Pinpoint the cell where the given text exists, returning its [X, Y] midpoint coordinate. 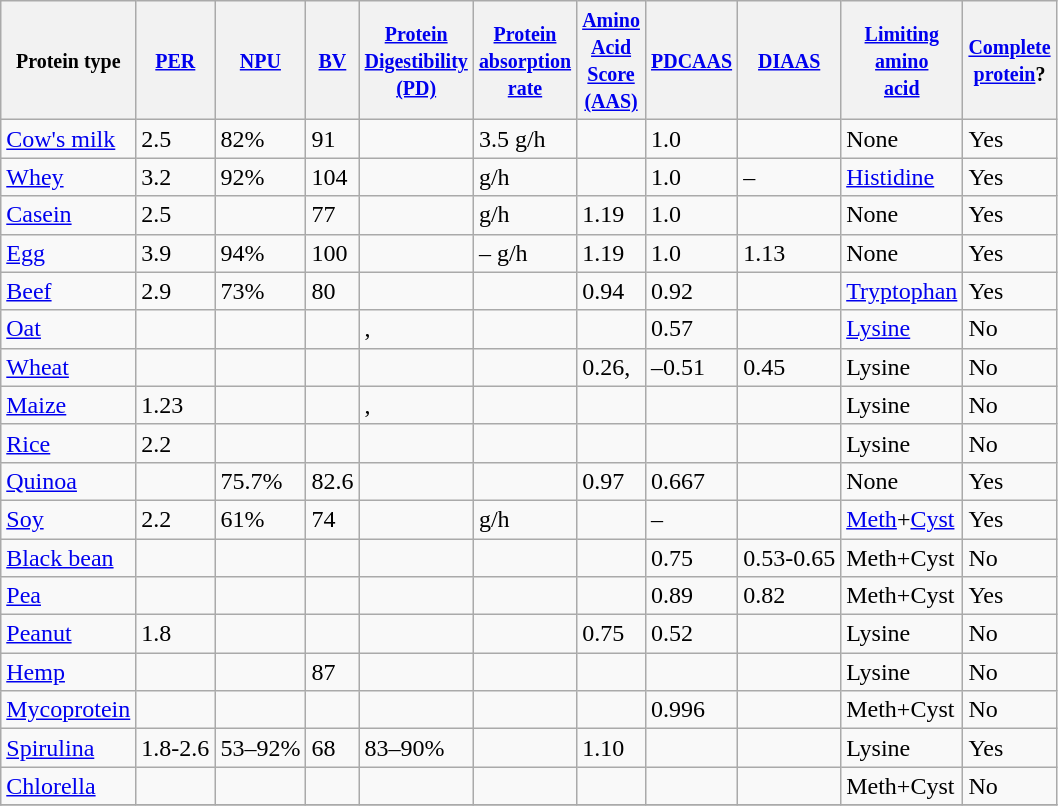
Peanut [68, 634]
1.10 [612, 748]
Rice [68, 443]
0.45 [790, 367]
Limitingaminoacid [902, 60]
Black bean [68, 557]
0.82 [790, 596]
94% [260, 253]
Whey [68, 177]
83–90% [416, 748]
Proteinabsorptionrate [524, 60]
Chlorella [68, 786]
2.9 [176, 291]
Completeprotein? [1010, 60]
0.92 [691, 291]
Cow's milk [68, 139]
DIAAS [790, 60]
Protein type [68, 60]
3.9 [176, 253]
0.996 [691, 710]
Egg [68, 253]
0.667 [691, 481]
Spirulina [68, 748]
Hemp [68, 672]
1.13 [790, 253]
Maize [68, 405]
Soy [68, 519]
100 [332, 253]
Oat [68, 329]
75.7% [260, 481]
Quinoa [68, 481]
1.8-2.6 [176, 748]
PER [176, 60]
82% [260, 139]
0.53-0.65 [790, 557]
0.94 [612, 291]
80 [332, 291]
Histidine [902, 177]
Casein [68, 215]
Beef [68, 291]
1.23 [176, 405]
77 [332, 215]
0.89 [691, 596]
Wheat [68, 367]
73% [260, 291]
68 [332, 748]
1.8 [176, 634]
104 [332, 177]
0.97 [612, 481]
3.2 [176, 177]
82.6 [332, 481]
0.52 [691, 634]
53–92% [260, 748]
74 [332, 519]
3.5 g/h [524, 139]
Mycoprotein [68, 710]
PDCAAS [691, 60]
AminoAcidScore(AAS) [612, 60]
91 [332, 139]
– g/h [524, 253]
–0.51 [691, 367]
0.26, [612, 367]
0.57 [691, 329]
Tryptophan [902, 291]
87 [332, 672]
NPU [260, 60]
BV [332, 60]
92% [260, 177]
Pea [68, 596]
ProteinDigestibility(PD) [416, 60]
61% [260, 519]
